Output the (x, y) coordinate of the center of the cell containing the given text.  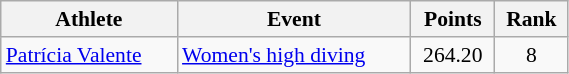
8 (532, 55)
Rank (532, 19)
Event (294, 19)
264.20 (453, 55)
Patrícia Valente (89, 55)
Points (453, 19)
Athlete (89, 19)
Women's high diving (294, 55)
